From the cell containing the given text, extract its center point as [x, y] coordinate. 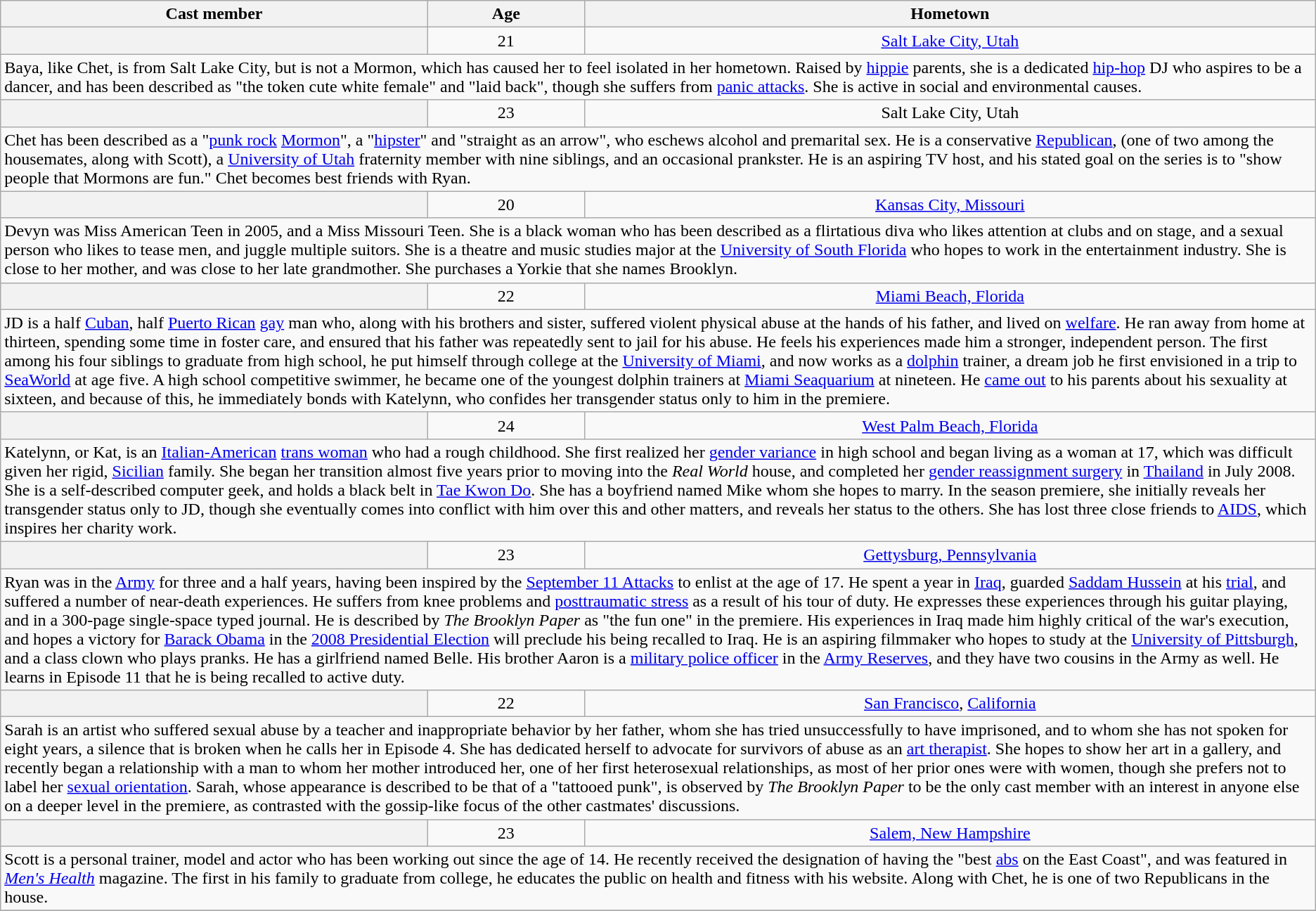
West Palm Beach, Florida [950, 425]
Age [506, 14]
Gettysburg, Pennsylvania [950, 555]
Kansas City, Missouri [950, 205]
Miami Beach, Florida [950, 296]
24 [506, 425]
Cast member [214, 14]
21 [506, 41]
20 [506, 205]
San Francisco, California [950, 704]
Salem, New Hampshire [950, 833]
Hometown [950, 14]
